Return the (X, Y) coordinate for the center point of the cell that contains the specified text.  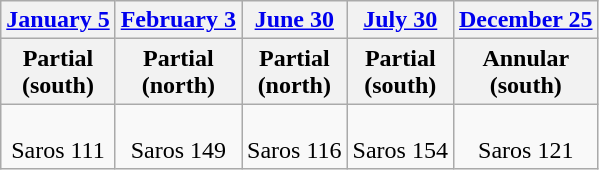
Annular(south) (526, 72)
February 3 (178, 20)
January 5 (58, 20)
Saros 149 (178, 136)
Saros 116 (295, 136)
Saros 154 (400, 136)
Saros 121 (526, 136)
June 30 (295, 20)
July 30 (400, 20)
December 25 (526, 20)
Saros 111 (58, 136)
